Scan for the cell matching the given text and deliver its (x, y) coordinate at center. 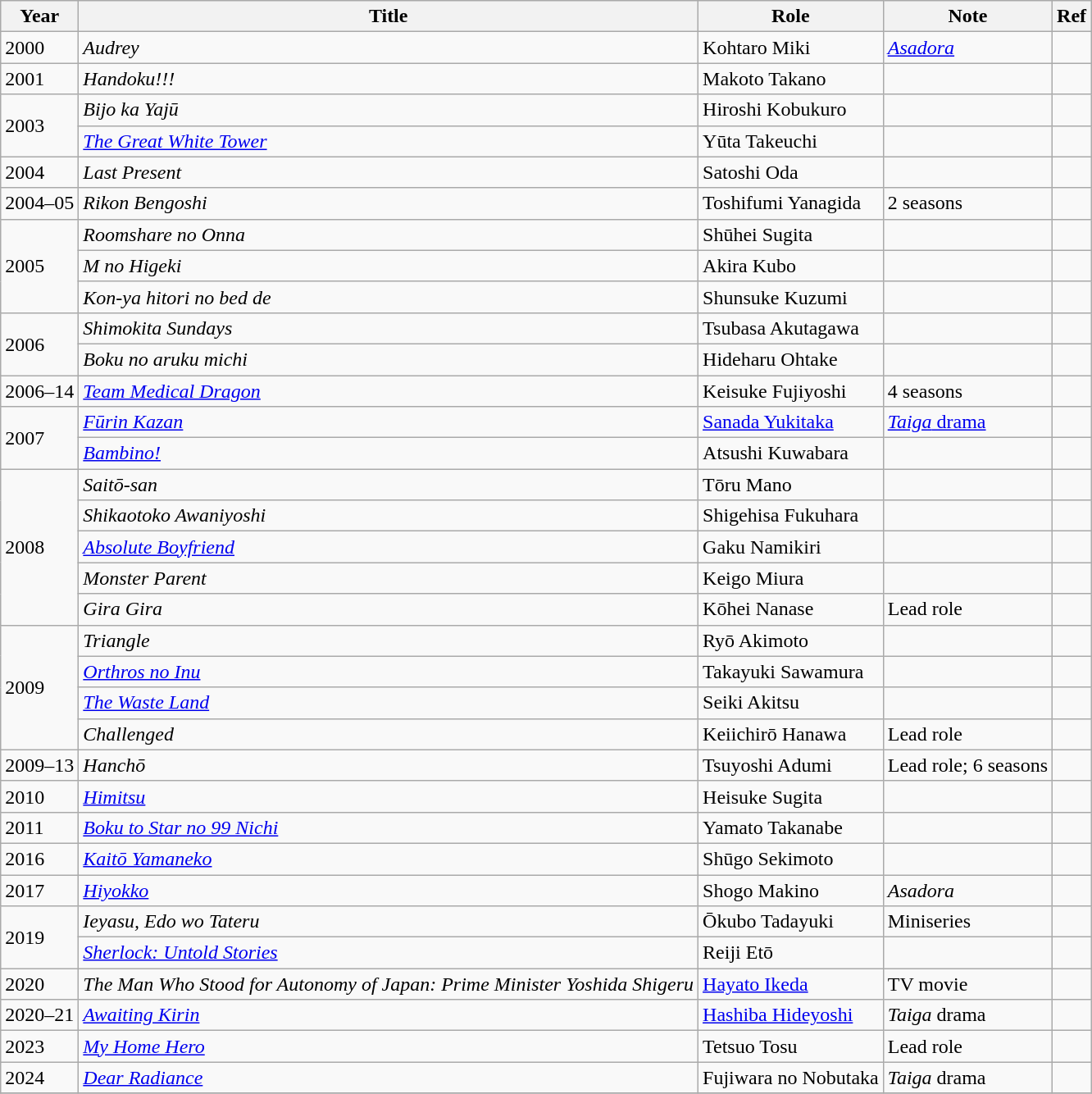
Gaku Namikiri (791, 547)
Kon-ya hitori no bed de (389, 297)
Note (967, 16)
Challenged (389, 734)
Tetsuo Tosu (791, 1046)
Rikon Bengoshi (389, 203)
Shogo Makino (791, 890)
Absolute Boyfriend (389, 547)
Shunsuke Kuzumi (791, 297)
Ieyasu, Edo wo Tateru (389, 922)
4 seasons (967, 391)
2004 (39, 172)
Makoto Takano (791, 79)
2006–14 (39, 391)
Hayato Ikeda (791, 984)
Audrey (389, 48)
2010 (39, 796)
TV movie (967, 984)
M no Higeki (389, 266)
2009 (39, 687)
2003 (39, 125)
Lead role; 6 seasons (967, 765)
Role (791, 16)
Bijo ka Yajū (389, 110)
Kaitō Yamaneko (389, 859)
Ryō Akimoto (791, 640)
2011 (39, 827)
2004–05 (39, 203)
2006 (39, 344)
Tsuyoshi Adumi (791, 765)
Ref (1072, 16)
Roomshare no Onna (389, 235)
Yūta Takeuchi (791, 141)
Orthros no Inu (389, 672)
Gira Gira (389, 609)
Kōhei Nanase (791, 609)
Keiichirō Hanawa (791, 734)
2020–21 (39, 1015)
Sherlock: Untold Stories (389, 953)
2023 (39, 1046)
Ōkubo Tadayuki (791, 922)
Saitō-san (389, 485)
Shūgo Sekimoto (791, 859)
Shigehisa Fukuhara (791, 516)
2001 (39, 79)
Hideharu Ohtake (791, 359)
Atsushi Kuwabara (791, 454)
2008 (39, 547)
Boku to Star no 99 Nichi (389, 827)
Monster Parent (389, 578)
The Waste Land (389, 703)
Heisuke Sugita (791, 796)
2007 (39, 438)
2019 (39, 937)
Shimokita Sundays (389, 328)
Boku no aruku michi (389, 359)
Keisuke Fujiyoshi (791, 391)
Awaiting Kirin (389, 1015)
Akira Kubo (791, 266)
2009–13 (39, 765)
Handoku!!! (389, 79)
Tsubasa Akutagawa (791, 328)
Hiyokko (389, 890)
Reiji Etō (791, 953)
Seiki Akitsu (791, 703)
Team Medical Dragon (389, 391)
Fūrin Kazan (389, 422)
2 seasons (967, 203)
Fujiwara no Nobutaka (791, 1078)
Tōru Mano (791, 485)
2024 (39, 1078)
Shūhei Sugita (791, 235)
Takayuki Sawamura (791, 672)
Sanada Yukitaka (791, 422)
Title (389, 16)
Satoshi Oda (791, 172)
Shikaotoko Awaniyoshi (389, 516)
Triangle (389, 640)
Toshifumi Yanagida (791, 203)
Hashiba Hideyoshi (791, 1015)
The Great White Tower (389, 141)
2016 (39, 859)
Hiroshi Kobukuro (791, 110)
My Home Hero (389, 1046)
Miniseries (967, 922)
2017 (39, 890)
The Man Who Stood for Autonomy of Japan: Prime Minister Yoshida Shigeru (389, 984)
Himitsu (389, 796)
Keigo Miura (791, 578)
Year (39, 16)
Hanchō (389, 765)
2005 (39, 266)
Kohtaro Miki (791, 48)
Bambino! (389, 454)
Yamato Takanabe (791, 827)
Last Present (389, 172)
2000 (39, 48)
2020 (39, 984)
Dear Radiance (389, 1078)
